Identify which cell holds the provided text, then report its [x, y] central coordinate. 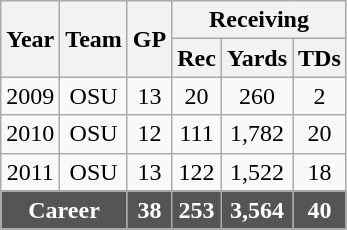
1,522 [256, 172]
2 [320, 96]
Year [30, 39]
40 [320, 210]
260 [256, 96]
2011 [30, 172]
1,782 [256, 134]
111 [197, 134]
Career [64, 210]
12 [149, 134]
2010 [30, 134]
38 [149, 210]
2009 [30, 96]
122 [197, 172]
Yards [256, 58]
253 [197, 210]
Rec [197, 58]
3,564 [256, 210]
Receiving [260, 20]
GP [149, 39]
18 [320, 172]
Team [94, 39]
TDs [320, 58]
